Extract the (x, y) coordinate from the center of the cell holding the provided text.  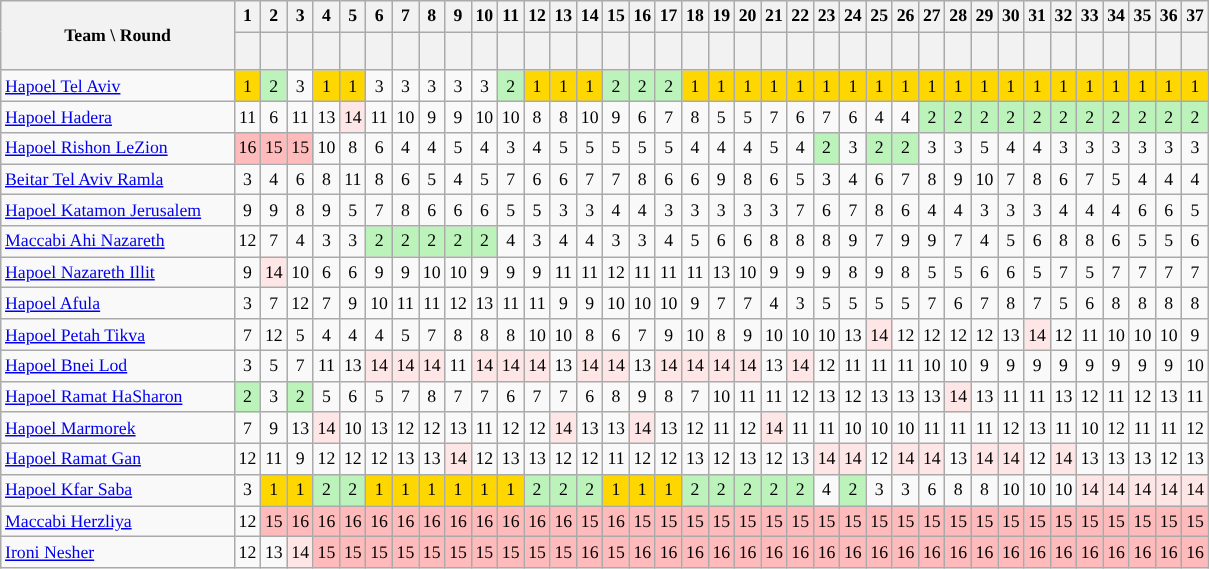
20 (747, 16)
30 (1011, 16)
25 (879, 16)
Hapoel Katamon Jerusalem (118, 210)
23 (826, 16)
Hapoel Hadera (118, 116)
Hapoel Ramat Gan (118, 458)
Hapoel Bnei Lod (118, 366)
Hapoel Rishon LeZion (118, 148)
Team \ Round (118, 36)
Hapoel Tel Aviv (118, 86)
Hapoel Petah Tikva (118, 334)
24 (853, 16)
34 (1116, 16)
Beitar Tel Aviv Ramla (118, 178)
Maccabi Ahi Nazareth (118, 242)
Maccabi Herzliya (118, 520)
36 (1169, 16)
26 (905, 16)
31 (1037, 16)
Ironi Nesher (118, 552)
Hapoel Afula (118, 304)
19 (721, 16)
Hapoel Ramat HaSharon (118, 396)
Hapoel Nazareth Illit (118, 272)
18 (695, 16)
22 (800, 16)
Hapoel Kfar Saba (118, 490)
37 (1195, 16)
28 (958, 16)
21 (774, 16)
29 (984, 16)
27 (932, 16)
35 (1142, 16)
17 (668, 16)
33 (1090, 16)
32 (1063, 16)
Hapoel Marmorek (118, 428)
